Detect which cell encompasses the target text, then output its (x, y) center coordinate. 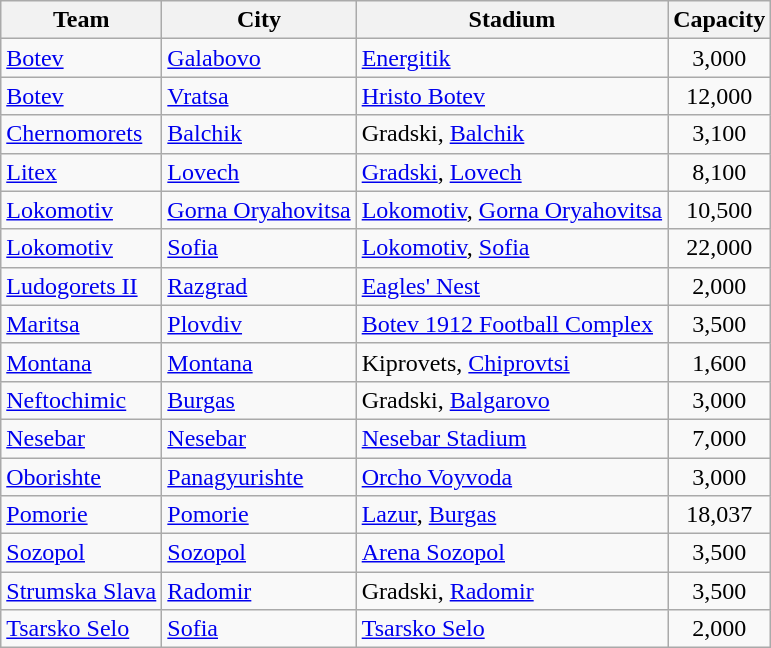
10,500 (720, 210)
Panagyurishte (259, 477)
Gradski, Balgarovo (512, 400)
22,000 (720, 248)
Gradski, Radomir (512, 591)
3,100 (720, 134)
Nesebar Stadium (512, 438)
Radomir (259, 591)
Neftochimic (82, 400)
Stadium (512, 20)
Plovdiv (259, 324)
Maritsa (82, 324)
Chernomorets (82, 134)
Strumska Slava (82, 591)
Gradski, Balchik (512, 134)
Lokomotiv, Gorna Oryahovitsa (512, 210)
Arena Sozopol (512, 553)
Lokomotiv, Sofia (512, 248)
Kiprovets, Chiprovtsi (512, 362)
Burgas (259, 400)
Lovech (259, 172)
8,100 (720, 172)
Gorna Oryahovitsa (259, 210)
Botev 1912 Football Complex (512, 324)
1,600 (720, 362)
Team (82, 20)
7,000 (720, 438)
Ludogorets II (82, 286)
Eagles' Nest (512, 286)
18,037 (720, 515)
Vratsa (259, 96)
Litex (82, 172)
Lazur, Burgas (512, 515)
Capacity (720, 20)
Gradski, Lovech (512, 172)
Balchik (259, 134)
Oborishte (82, 477)
City (259, 20)
Galabovo (259, 58)
Orcho Voyvoda (512, 477)
12,000 (720, 96)
Hristo Botev (512, 96)
Energitik (512, 58)
Razgrad (259, 286)
